Locate the cell with the specified text and output its (X, Y) center coordinate. 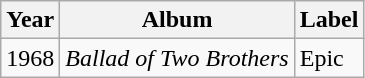
Epic (329, 58)
1968 (30, 58)
Year (30, 20)
Album (177, 20)
Ballad of Two Brothers (177, 58)
Label (329, 20)
